Detect which cell encompasses the target text, then output its [x, y] center coordinate. 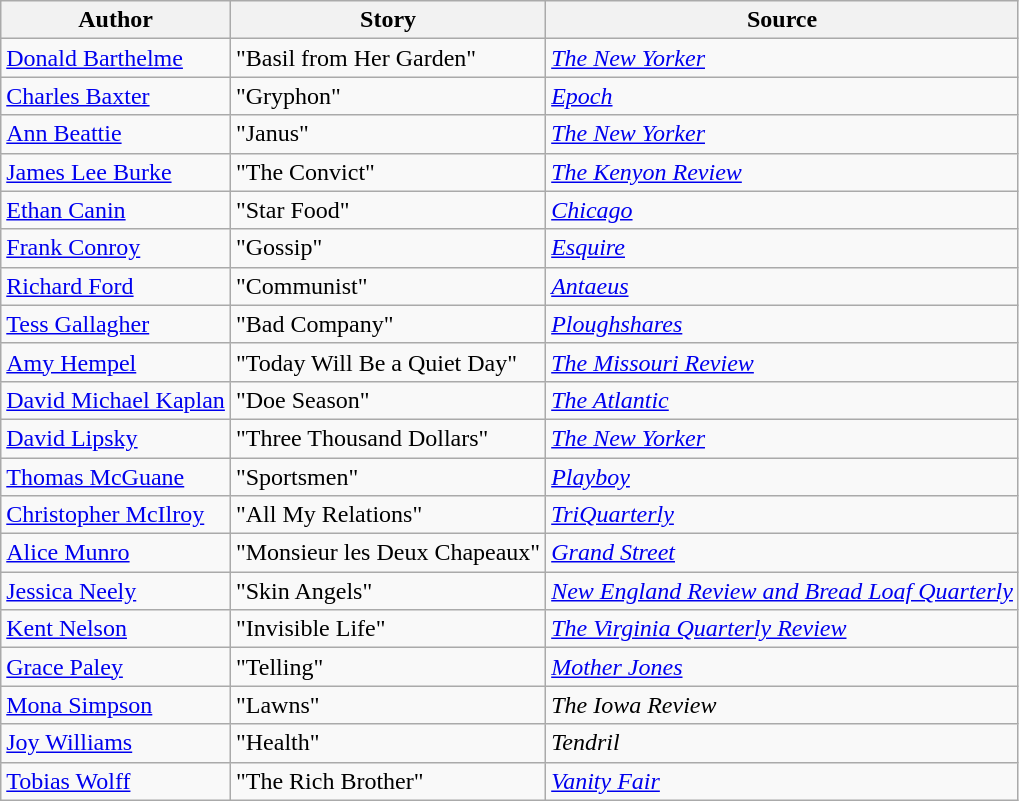
Charles Baxter [116, 96]
TriQuarterly [782, 515]
"Gryphon" [388, 96]
Antaeus [782, 286]
"All My Relations" [388, 515]
The Kenyon Review [782, 172]
The Virginia Quarterly Review [782, 629]
Mother Jones [782, 667]
Tess Gallagher [116, 324]
Source [782, 20]
"Star Food" [388, 210]
"Bad Company" [388, 324]
The Iowa Review [782, 705]
Ethan Canin [116, 210]
"Lawns" [388, 705]
Christopher McIlroy [116, 515]
Vanity Fair [782, 781]
"Sportsmen" [388, 477]
"Monsieur les Deux Chapeaux" [388, 553]
Joy Williams [116, 743]
Tobias Wolff [116, 781]
New England Review and Bread Loaf Quarterly [782, 591]
Donald Barthelme [116, 58]
"Invisible Life" [388, 629]
Thomas McGuane [116, 477]
David Lipsky [116, 438]
"The Convict" [388, 172]
"Communist" [388, 286]
James Lee Burke [116, 172]
Epoch [782, 96]
"The Rich Brother" [388, 781]
The Missouri Review [782, 362]
Story [388, 20]
"Basil from Her Garden" [388, 58]
Tendril [782, 743]
Jessica Neely [116, 591]
Chicago [782, 210]
Kent Nelson [116, 629]
Frank Conroy [116, 248]
"Health" [388, 743]
"Janus" [388, 134]
"Three Thousand Dollars" [388, 438]
Alice Munro [116, 553]
Ploughshares [782, 324]
Grace Paley [116, 667]
"Today Will Be a Quiet Day" [388, 362]
Author [116, 20]
"Doe Season" [388, 400]
Richard Ford [116, 286]
Grand Street [782, 553]
"Telling" [388, 667]
Amy Hempel [116, 362]
The Atlantic [782, 400]
Mona Simpson [116, 705]
Ann Beattie [116, 134]
"Skin Angels" [388, 591]
"Gossip" [388, 248]
David Michael Kaplan [116, 400]
Esquire [782, 248]
Playboy [782, 477]
